Output the (X, Y) coordinate of the center of the cell containing the given text.  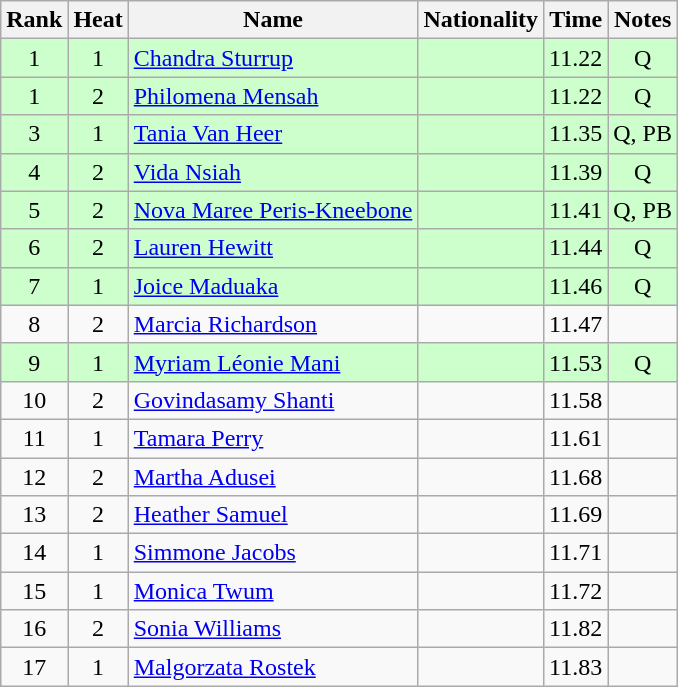
Rank (34, 20)
Malgorzata Rostek (273, 667)
11 (34, 438)
11.53 (576, 362)
11.83 (576, 667)
6 (34, 248)
11.69 (576, 515)
Nationality (481, 20)
Marcia Richardson (273, 324)
13 (34, 515)
11.47 (576, 324)
9 (34, 362)
11.82 (576, 629)
Tamara Perry (273, 438)
3 (34, 134)
Name (273, 20)
14 (34, 553)
8 (34, 324)
7 (34, 286)
Vida Nsiah (273, 172)
Chandra Sturrup (273, 58)
11.72 (576, 591)
10 (34, 400)
11.46 (576, 286)
4 (34, 172)
16 (34, 629)
11.71 (576, 553)
11.41 (576, 210)
11.35 (576, 134)
Govindasamy Shanti (273, 400)
11.61 (576, 438)
Simmone Jacobs (273, 553)
Philomena Mensah (273, 96)
Time (576, 20)
11.58 (576, 400)
Heather Samuel (273, 515)
11.68 (576, 477)
Monica Twum (273, 591)
Joice Maduaka (273, 286)
17 (34, 667)
Heat (98, 20)
Nova Maree Peris-Kneebone (273, 210)
12 (34, 477)
15 (34, 591)
11.44 (576, 248)
11.39 (576, 172)
Notes (643, 20)
Myriam Léonie Mani (273, 362)
Martha Adusei (273, 477)
Tania Van Heer (273, 134)
Lauren Hewitt (273, 248)
5 (34, 210)
Sonia Williams (273, 629)
